Search for the cell housing the specified text and yield its (x, y) center coordinate. 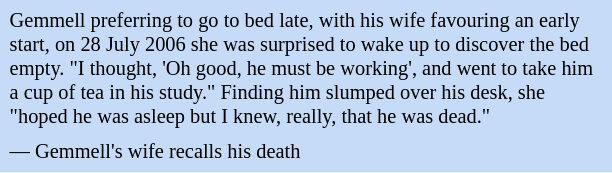
— Gemmell's wife recalls his death (306, 152)
